Extract the (X, Y) coordinate from the center of the cell holding the provided text.  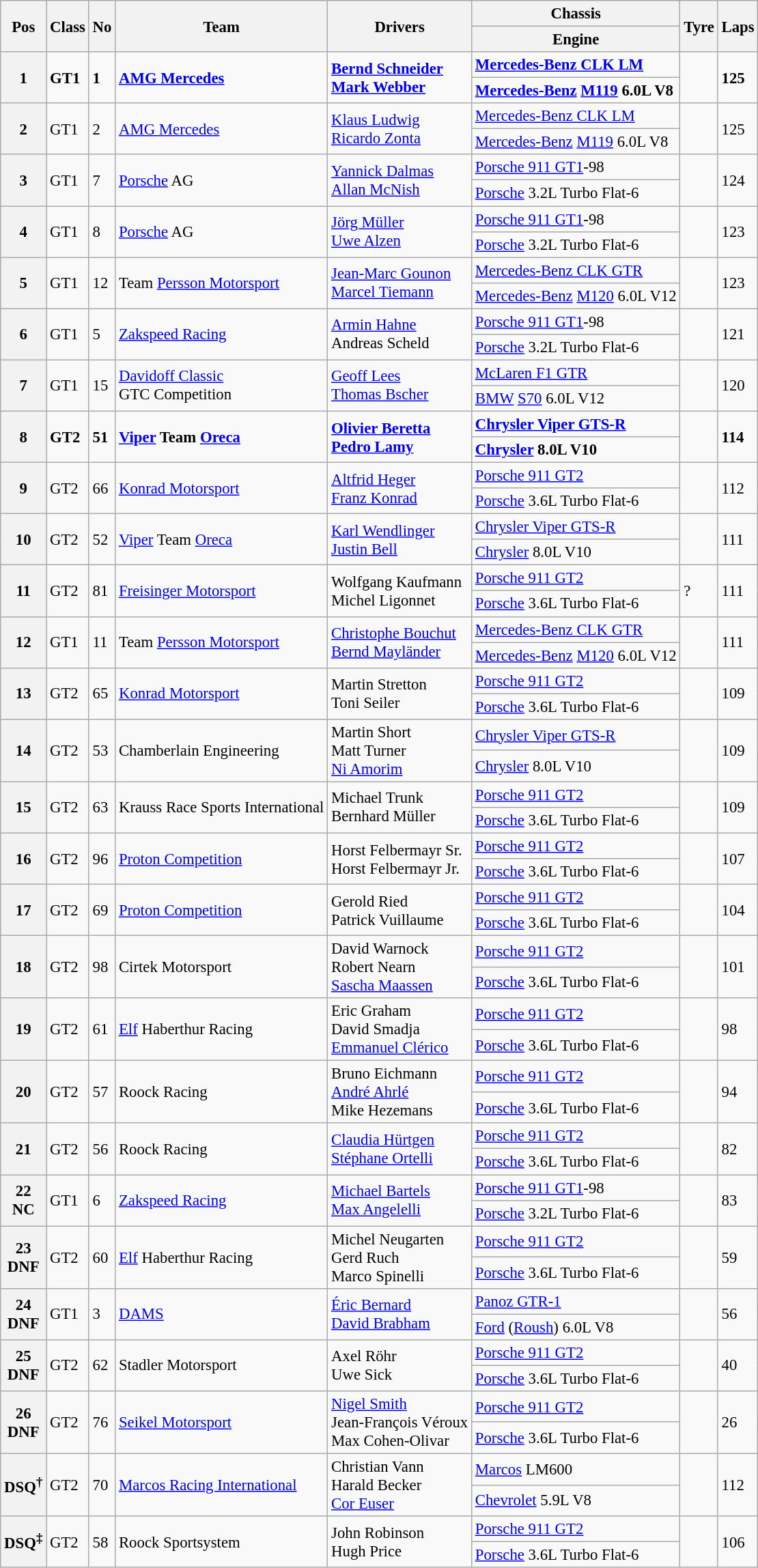
DAMS (221, 1313)
No (102, 26)
65 (102, 694)
124 (738, 180)
Claudia Hürtgen Stéphane Ortelli (400, 1150)
22NC (23, 1200)
69 (102, 911)
23DNF (23, 1257)
26 (738, 1423)
Altfrid Heger Franz Konrad (400, 489)
Michael Bartels Max Angelelli (400, 1200)
Chevrolet 5.9L V8 (575, 1500)
Klaus Ludwig Ricardo Zonta (400, 128)
Éric Bernard David Brabham (400, 1313)
66 (102, 489)
Stadler Motorsport (221, 1365)
Chassis (575, 14)
Wolfgang Kaufmann Michel Ligonnet (400, 591)
104 (738, 911)
121 (738, 334)
Olivier Beretta Pedro Lamy (400, 437)
120 (738, 385)
Cirtek Motorsport (221, 967)
Axel Röhr Uwe Sick (400, 1365)
61 (102, 1029)
Panoz GTR-1 (575, 1301)
82 (738, 1150)
Engine (575, 40)
Christian Vann Harald Becker Cor Euser (400, 1485)
Laps (738, 26)
Krauss Race Sports International (221, 807)
14 (23, 751)
DSQ‡ (23, 1541)
40 (738, 1365)
114 (738, 437)
Geoff Lees Thomas Bscher (400, 385)
McLaren F1 GTR (575, 373)
16 (23, 859)
19 (23, 1029)
76 (102, 1423)
Eric Graham David Smadja Emmanuel Clérico (400, 1029)
9 (23, 489)
53 (102, 751)
Pos (23, 26)
57 (102, 1092)
101 (738, 967)
13 (23, 694)
Seikel Motorsport (221, 1423)
21 (23, 1150)
BMW S70 6.0L V12 (575, 399)
62 (102, 1365)
Jean-Marc Gounon Marcel Tiemann (400, 283)
Roock Sportsystem (221, 1541)
25DNF (23, 1365)
Marcos Racing International (221, 1485)
Martin Short Matt Turner Ni Amorim (400, 751)
Bernd Schneider Mark Webber (400, 78)
Karl Wendlinger Justin Bell (400, 539)
70 (102, 1485)
Tyre (699, 26)
52 (102, 539)
59 (738, 1257)
Gerold Ried Patrick Vuillaume (400, 911)
26DNF (23, 1423)
Michel Neugarten Gerd Ruch Marco Spinelli (400, 1257)
63 (102, 807)
DSQ† (23, 1485)
Jörg Müller Uwe Alzen (400, 232)
107 (738, 859)
4 (23, 232)
17 (23, 911)
Davidoff Classic GTC Competition (221, 385)
? (699, 591)
Marcos LM600 (575, 1469)
106 (738, 1541)
Martin Stretton Toni Seiler (400, 694)
Christophe Bouchut Bernd Mayländer (400, 642)
96 (102, 859)
Class (68, 26)
58 (102, 1541)
Chamberlain Engineering (221, 751)
20 (23, 1092)
Nigel Smith Jean-François Véroux Max Cohen-Olivar (400, 1423)
10 (23, 539)
Bruno Eichmann André Ahrlé Mike Hezemans (400, 1092)
24DNF (23, 1313)
18 (23, 967)
Yannick Dalmas Allan McNish (400, 180)
83 (738, 1200)
Team (221, 26)
Freisinger Motorsport (221, 591)
Horst Felbermayr Sr. Horst Felbermayr Jr. (400, 859)
81 (102, 591)
John Robinson Hugh Price (400, 1541)
Drivers (400, 26)
Armin Hahne Andreas Scheld (400, 334)
94 (738, 1092)
51 (102, 437)
60 (102, 1257)
Michael Trunk Bernhard Müller (400, 807)
Ford (Roush) 6.0L V8 (575, 1327)
David Warnock Robert Nearn Sascha Maassen (400, 967)
